From the cell containing the given text, extract its center point as [X, Y] coordinate. 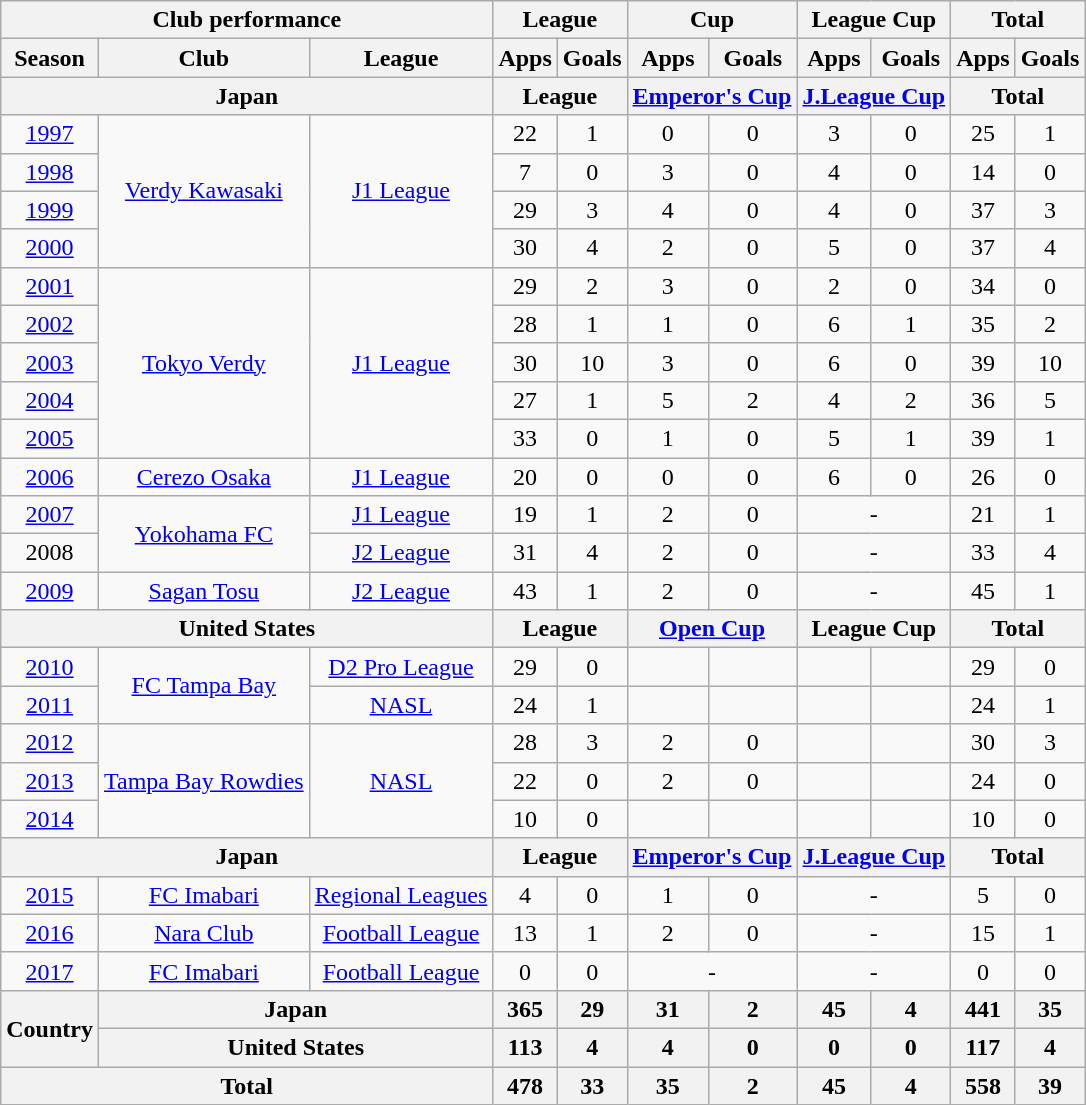
558 [983, 1085]
2001 [50, 286]
2007 [50, 515]
Regional Leagues [401, 895]
2012 [50, 743]
Nara Club [204, 933]
Cup [712, 20]
Club performance [247, 20]
2013 [50, 781]
2011 [50, 705]
Verdy Kawasaki [204, 191]
2005 [50, 438]
1997 [50, 134]
2009 [50, 591]
2015 [50, 895]
Sagan Tosu [204, 591]
21 [983, 515]
2006 [50, 477]
27 [525, 400]
14 [983, 172]
Tokyo Verdy [204, 362]
Yokohama FC [204, 534]
2016 [50, 933]
441 [983, 1009]
34 [983, 286]
36 [983, 400]
20 [525, 477]
1998 [50, 172]
7 [525, 172]
D2 Pro League [401, 667]
Open Cup [712, 629]
Cerezo Osaka [204, 477]
2017 [50, 971]
FC Tampa Bay [204, 686]
117 [983, 1047]
13 [525, 933]
2003 [50, 362]
365 [525, 1009]
Tampa Bay Rowdies [204, 781]
113 [525, 1047]
26 [983, 477]
2014 [50, 819]
478 [525, 1085]
2004 [50, 400]
Club [204, 58]
1999 [50, 210]
2002 [50, 324]
43 [525, 591]
2010 [50, 667]
15 [983, 933]
Country [50, 1028]
25 [983, 134]
19 [525, 515]
Season [50, 58]
2008 [50, 553]
2000 [50, 248]
